Capture the cell that displays the provided text and extract its [X, Y] central coordinate. 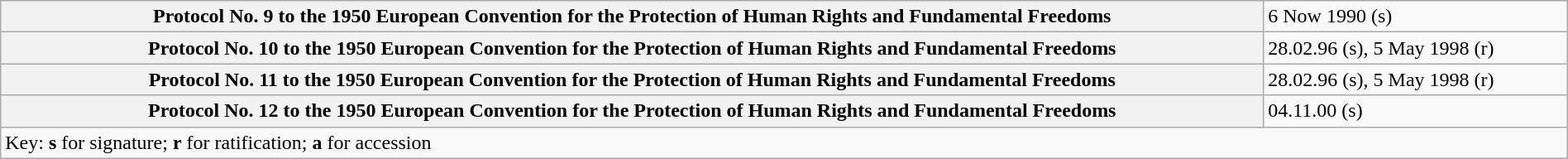
Protocol No. 10 to the 1950 European Convention for the Protection of Human Rights and Fundamental Freedoms [632, 48]
6 Now 1990 (s) [1416, 17]
Key: s for signature; r for ratification; a for accession [784, 142]
Protocol No. 11 to the 1950 European Convention for the Protection of Human Rights and Fundamental Freedoms [632, 79]
04.11.00 (s) [1416, 111]
Protocol No. 12 to the 1950 European Convention for the Protection of Human Rights and Fundamental Freedoms [632, 111]
Protocol No. 9 to the 1950 European Convention for the Protection of Human Rights and Fundamental Freedoms [632, 17]
